Find where the given text appears and provide that cell's center as [x, y] coordinate. 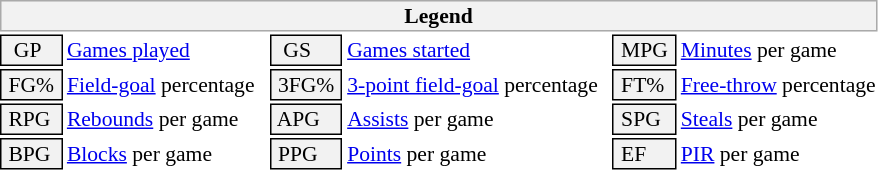
BPG [31, 154]
GP [31, 50]
Games started [478, 50]
Rebounds per game [166, 120]
Games played [166, 50]
GS [306, 50]
MPG [645, 50]
Field-goal percentage [166, 85]
PPG [306, 154]
EF [645, 154]
RPG [31, 120]
Free-throw percentage [778, 85]
3FG% [306, 85]
SPG [645, 120]
Minutes per game [778, 50]
3-point field-goal percentage [478, 85]
Points per game [478, 154]
Steals per game [778, 120]
FG% [31, 85]
PIR per game [778, 154]
Legend [438, 16]
APG [306, 120]
FT% [645, 85]
Blocks per game [166, 154]
Assists per game [478, 120]
